Extract the (x, y) coordinate from the center of the cell holding the provided text.  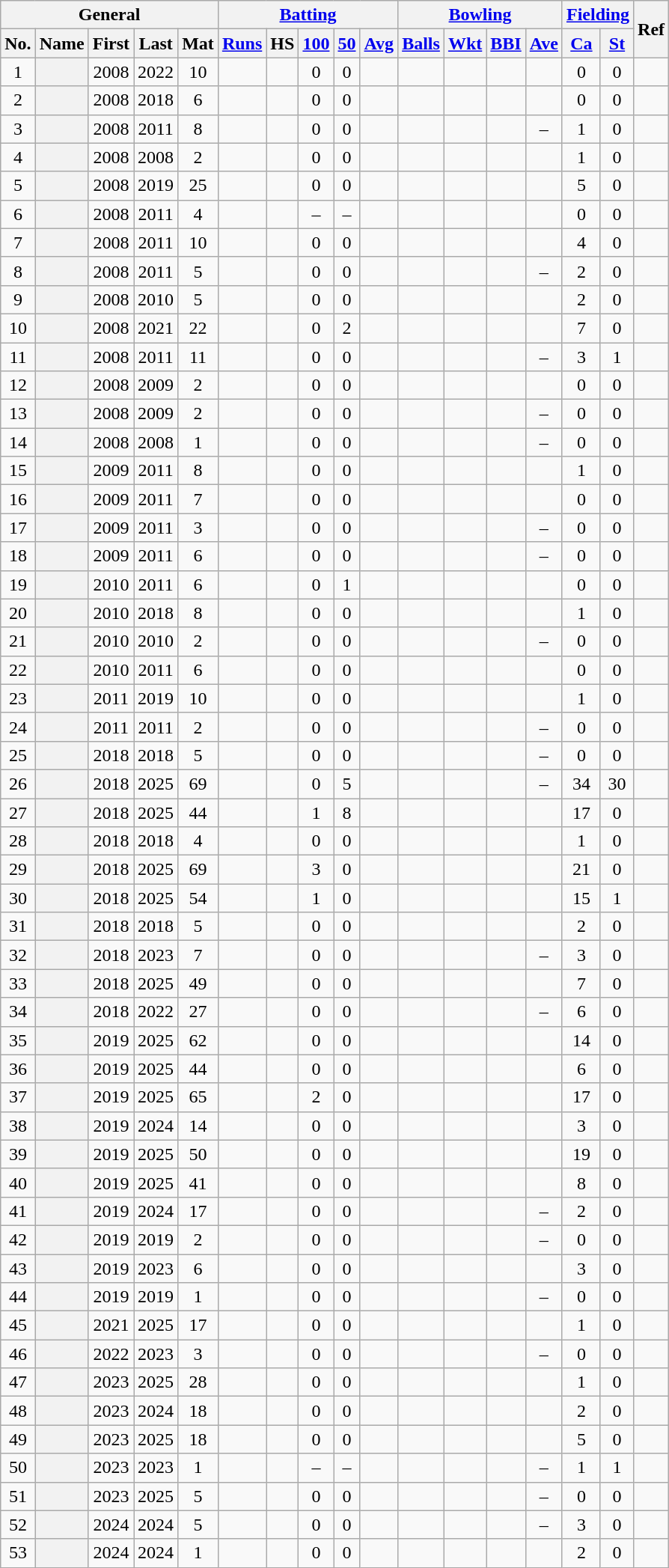
20 (18, 613)
No. (18, 43)
Name (61, 43)
47 (18, 1382)
100 (316, 43)
Mat (198, 43)
39 (18, 1154)
42 (18, 1239)
First (111, 43)
52 (18, 1525)
24 (18, 727)
40 (18, 1183)
33 (18, 983)
Bowling (480, 15)
43 (18, 1269)
St (617, 43)
31 (18, 927)
Ref (651, 29)
Fielding (597, 15)
37 (18, 1097)
Balls (421, 43)
45 (18, 1326)
54 (198, 898)
General (109, 15)
26 (18, 784)
Ca (581, 43)
35 (18, 1040)
23 (18, 698)
Batting (308, 15)
48 (18, 1411)
65 (198, 1097)
Last (156, 43)
Wkt (465, 43)
Runs (242, 43)
HS (283, 43)
29 (18, 870)
46 (18, 1354)
13 (18, 414)
32 (18, 955)
53 (18, 1553)
36 (18, 1069)
12 (18, 385)
38 (18, 1126)
Avg (379, 43)
51 (18, 1496)
9 (18, 299)
Ave (543, 43)
62 (198, 1040)
16 (18, 499)
BBI (506, 43)
